From the cell containing the given text, extract its center point as (x, y) coordinate. 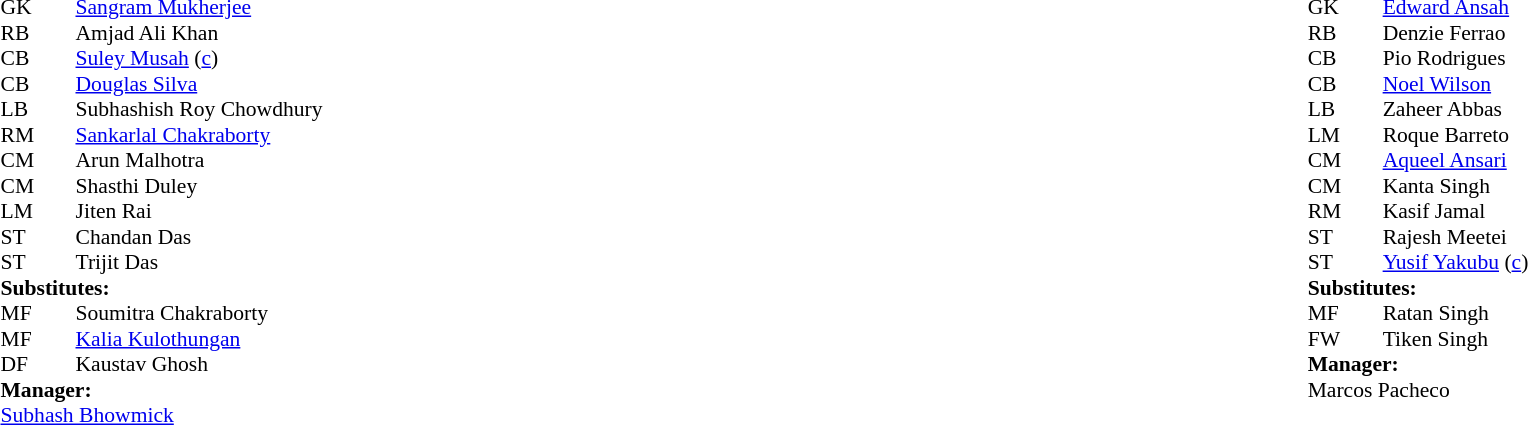
Subhashish Roy Chowdhury (200, 109)
Suley Musah (c) (200, 59)
Amjad Ali Khan (200, 33)
Douglas Silva (200, 84)
Manager: (161, 390)
Trijit Das (200, 263)
Kaustav Ghosh (200, 365)
FW (1327, 339)
Chandan Das (200, 237)
Kalia Kulothungan (200, 339)
Arun Malhotra (200, 161)
Jiten Rai (200, 211)
Substitutes: (161, 288)
Soumitra Chakraborty (200, 313)
Sankarlal Chakraborty (200, 135)
DF (19, 365)
Shasthi Duley (200, 186)
